Locate the cell with the specified text and output its [X, Y] center coordinate. 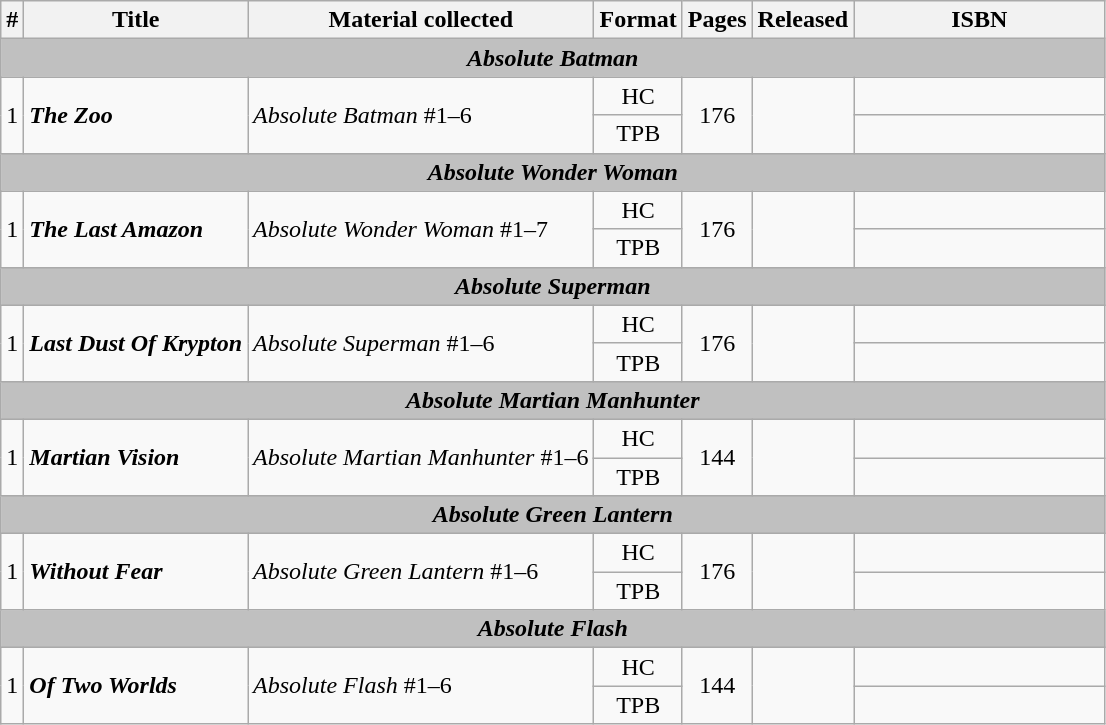
Absolute Batman #1–6 [421, 115]
Of Two Worlds [136, 686]
# [12, 20]
Absolute Superman [553, 286]
Last Dust Of Krypton [136, 343]
Title [136, 20]
Absolute Martian Manhunter [553, 400]
Absolute Wonder Woman #1–7 [421, 229]
Absolute Wonder Woman [553, 172]
Absolute Green Lantern [553, 515]
Absolute Martian Manhunter #1–6 [421, 457]
Absolute Superman #1–6 [421, 343]
Pages [717, 20]
Martian Vision [136, 457]
Format [638, 20]
The Last Amazon [136, 229]
Absolute Flash #1–6 [421, 686]
Absolute Flash [553, 629]
Absolute Green Lantern #1–6 [421, 572]
Released [803, 20]
Material collected [421, 20]
ISBN [980, 20]
The Zoo [136, 115]
Without Fear [136, 572]
Absolute Batman [553, 58]
